For the text-containing cell, return its midpoint in [x, y] coordinate format. 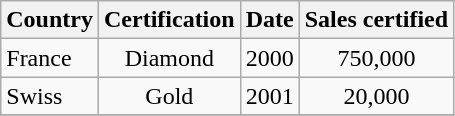
Diamond [169, 58]
Swiss [50, 96]
20,000 [376, 96]
2000 [270, 58]
2001 [270, 96]
France [50, 58]
Certification [169, 20]
Country [50, 20]
750,000 [376, 58]
Gold [169, 96]
Sales certified [376, 20]
Date [270, 20]
